Detect which cell encompasses the target text, then output its (x, y) center coordinate. 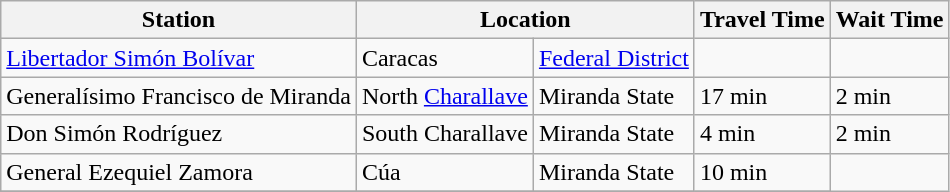
General Ezequiel Zamora (179, 172)
Federal District (614, 58)
Wait Time (890, 20)
Travel Time (762, 20)
17 min (762, 96)
South Charallave (444, 134)
4 min (762, 134)
North Charallave (444, 96)
Don Simón Rodríguez (179, 134)
10 min (762, 172)
Libertador Simón Bolívar (179, 58)
Caracas (444, 58)
Generalísimo Francisco de Miranda (179, 96)
Station (179, 20)
Cúa (444, 172)
Location (525, 20)
